Determine the (x, y) coordinate at the center of the cell enclosing the given text.  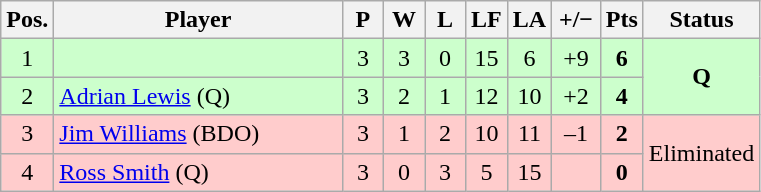
11 (529, 134)
Status (701, 20)
5 (487, 172)
LA (529, 20)
+2 (576, 96)
Jim Williams (BDO) (198, 134)
Eliminated (701, 153)
Pts (622, 20)
Pos. (28, 20)
P (362, 20)
+9 (576, 58)
Player (198, 20)
Q (701, 77)
Adrian Lewis (Q) (198, 96)
–1 (576, 134)
L (444, 20)
W (404, 20)
12 (487, 96)
+/− (576, 20)
Ross Smith (Q) (198, 172)
LF (487, 20)
